Capture the cell that displays the provided text and extract its [x, y] central coordinate. 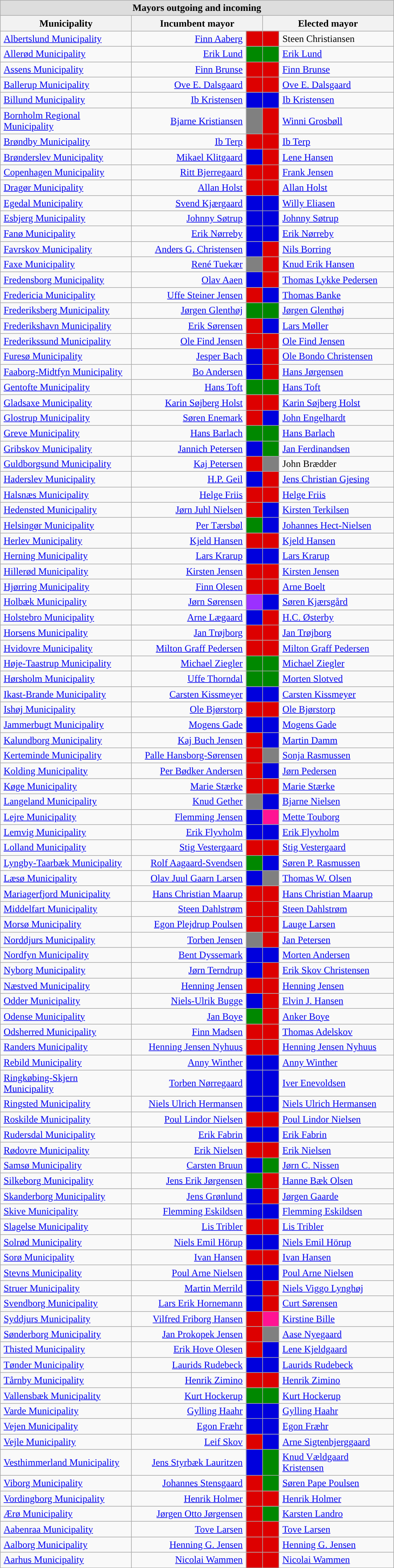
Egedal Municipality [66, 203]
Sorø Municipality [66, 1258]
Thomas Banke [336, 295]
Jannich Petersen [189, 449]
Finn Olesen [189, 587]
Syddjurs Municipality [66, 1319]
Søren Pape Poulsen [336, 1483]
Kirsten Terkilsen [336, 510]
Jens Styrbæk Lauritzen [189, 1463]
Greve Municipality [66, 433]
Hørsholm Municipality [66, 679]
Vordingborg Municipality [66, 1499]
Hjørring Municipality [66, 587]
Municipality [66, 23]
René Tuekær [189, 264]
Solrød Municipality [66, 1242]
Lars Møller [336, 326]
Vejen Municipality [66, 1426]
Frederiksberg Municipality [66, 310]
Jesper Bach [189, 356]
Jan Ferdinandsen [336, 449]
Niels Viggo Lynghøj [336, 1288]
Hanne Bæk Olsen [336, 1181]
Fanø Municipality [66, 234]
Faxe Municipality [66, 264]
Fredensborg Municipality [66, 280]
Knud Gether [189, 802]
Erik Sørensen [189, 326]
Herning Municipality [66, 556]
Olav Aaen [189, 280]
Morten Andersen [336, 955]
Knud Vældgaard Kristensen [336, 1463]
Helsingør Municipality [66, 525]
Furesø Municipality [66, 356]
Nyborg Municipality [66, 970]
Jørn Pedersen [336, 771]
Billund Municipality [66, 100]
Svend Kjærgaard [189, 203]
Martin Damm [336, 740]
Læsø Municipality [66, 878]
Lemvig Municipality [66, 832]
Varde Municipality [66, 1411]
Vallensbæk Municipality [66, 1395]
Brønderslev Municipality [66, 157]
Arne Lægaard [189, 617]
Finn Madsen [189, 1032]
Faaborg-Midtfyn Municipality [66, 372]
Mikael Klitgaard [189, 157]
Køge Municipality [66, 786]
Bjarne Nielsen [336, 802]
Bent Dyssemark [189, 955]
Jens Grønlund [189, 1196]
Jørn C. Nissen [336, 1165]
Thomas Lykke Pedersen [336, 280]
Jan Prokopek Jensen [189, 1334]
Skanderborg Municipality [66, 1196]
Lyngby-Taarbæk Municipality [66, 863]
Uffe Steiner Jensen [189, 295]
Mariagerfjord Municipality [66, 893]
H.C. Østerby [336, 617]
Nils Borring [336, 249]
Kaj Buch Jensen [189, 740]
Uffe Thorndal [189, 679]
Haderslev Municipality [66, 479]
Roskilde Municipality [66, 1119]
Holstebro Municipality [66, 617]
Jørgen Otto Jørgensen [189, 1514]
Steen Christiansen [336, 39]
Brøndby Municipality [66, 142]
Odense Municipality [66, 1016]
Tønder Municipality [66, 1365]
Frederikssund Municipality [66, 341]
Gribskov Municipality [66, 449]
Lolland Municipality [66, 848]
Kalundborg Municipality [66, 740]
Arne Sigtenbjerggaard [336, 1441]
Martin Merrild [189, 1288]
Svendborg Municipality [66, 1304]
Thomas W. Olsen [336, 878]
Bjarne Kristiansen [189, 121]
Kaj Petersen [189, 464]
Johannes Stensgaard [189, 1483]
Thomas Adelskov [336, 1032]
Erik Hove Olesen [189, 1349]
Dragør Municipality [66, 187]
Høje-Taastrup Municipality [66, 663]
Johannes Hect-Nielsen [336, 525]
Anker Boye [336, 1016]
Horsens Municipality [66, 633]
Carsten Bruun [189, 1165]
Halsnæs Municipality [66, 495]
Ærø Municipality [66, 1514]
Morten Slotved [336, 679]
Skive Municipality [66, 1212]
Hedensted Municipality [66, 510]
Assens Municipality [66, 69]
Viborg Municipality [66, 1483]
Iver Enevoldsen [336, 1083]
H.P. Geil [189, 479]
Mayors outgoing and incoming [197, 8]
Aalborg Municipality [66, 1545]
Niels-Ulrik Bugge [189, 1001]
Samsø Municipality [66, 1165]
Slagelse Municipality [66, 1227]
Ballerup Municipality [66, 85]
Rolf Aagaard-Svendsen [189, 863]
Flemming Jensen [189, 817]
Thisted Municipality [66, 1349]
Silkeborg Municipality [66, 1181]
Arne Boelt [336, 587]
Jens Erik Jørgensen [189, 1181]
Bornholm Regional Municipality [66, 121]
Kerteminde Municipality [66, 756]
Ringkøbing-Skjern Municipality [66, 1083]
Curt Sørensen [336, 1304]
Middelfart Municipality [66, 909]
Ikast-Brande Municipality [66, 694]
Jammerbugt Municipality [66, 725]
Lejre Municipality [66, 817]
Ringsted Municipality [66, 1104]
Struer Municipality [66, 1288]
Favrskov Municipality [66, 249]
Søren Kjærsgård [336, 602]
Lene Hansen [336, 157]
Elvin J. Hansen [336, 1001]
Hvidovre Municipality [66, 648]
Jørn Terndrup [189, 970]
Guldborgsund Municipality [66, 464]
Allerød Municipality [66, 54]
Lars Erik Hornemann [189, 1304]
Gladsaxe Municipality [66, 402]
Ole Bondo Christensen [336, 356]
Rebild Municipality [66, 1062]
Mette Touborg [336, 817]
Olav Juul Gaarn Larsen [189, 878]
Herlev Municipality [66, 541]
Vilfred Friborg Hansen [189, 1319]
Per Tærsbøl [189, 525]
Næstved Municipality [66, 986]
Finn Aaberg [189, 39]
Jørn Sørensen [189, 602]
Kolding Municipality [66, 771]
Ritt Bjerregaard [189, 172]
Lauge Larsen [336, 924]
Kirstine Bille [336, 1319]
Odsherred Municipality [66, 1032]
Leif Skov [189, 1441]
Frank Jensen [336, 172]
Fredericia Municipality [66, 295]
Hans Jørgensen [336, 372]
Per Bødker Andersen [189, 771]
Jan Boye [189, 1016]
Torben Nørregaard [189, 1083]
Sønderborg Municipality [66, 1334]
Erik Skov Christensen [336, 970]
Vejle Municipality [66, 1441]
Norddjurs Municipality [66, 940]
Egon Plejdrup Poulsen [189, 924]
Anders G. Christensen [189, 249]
Randers Municipality [66, 1047]
Vesthimmerland Municipality [66, 1463]
Esbjerg Municipality [66, 219]
Ishøj Municipality [66, 710]
Glostrup Municipality [66, 418]
Søren P. Rasmussen [336, 863]
Willy Eliasen [336, 203]
Tårnby Municipality [66, 1380]
Sonja Rasmussen [336, 756]
Holbæk Municipality [66, 602]
Odder Municipality [66, 1001]
Hillerød Municipality [66, 571]
Lene Kjeldgaard [336, 1349]
Palle Hansborg-Sørensen [189, 756]
Langeland Municipality [66, 802]
Incumbent mayor [197, 23]
Rødovre Municipality [66, 1150]
Karsten Landro [336, 1514]
Søren Enemark [189, 418]
Jørn Juhl Nielsen [189, 510]
Bo Andersen [189, 372]
Knud Erik Hansen [336, 264]
Nordfyn Municipality [66, 955]
Albertslund Municipality [66, 39]
Copenhagen Municipality [66, 172]
Aase Nyegaard [336, 1334]
Frederikshavn Municipality [66, 326]
Elected mayor [328, 23]
Jens Christian Gjesing [336, 479]
Aarhus Municipality [66, 1560]
John Brædder [336, 464]
Morsø Municipality [66, 924]
Jan Petersen [336, 940]
Jørgen Gaarde [336, 1196]
Stevns Municipality [66, 1273]
Torben Jensen [189, 940]
Rudersdal Municipality [66, 1135]
Gentofte Municipality [66, 387]
Winni Grosbøll [336, 121]
John Engelhardt [336, 418]
Aabenraa Municipality [66, 1529]
